Detect which cell encompasses the target text, then output its [x, y] center coordinate. 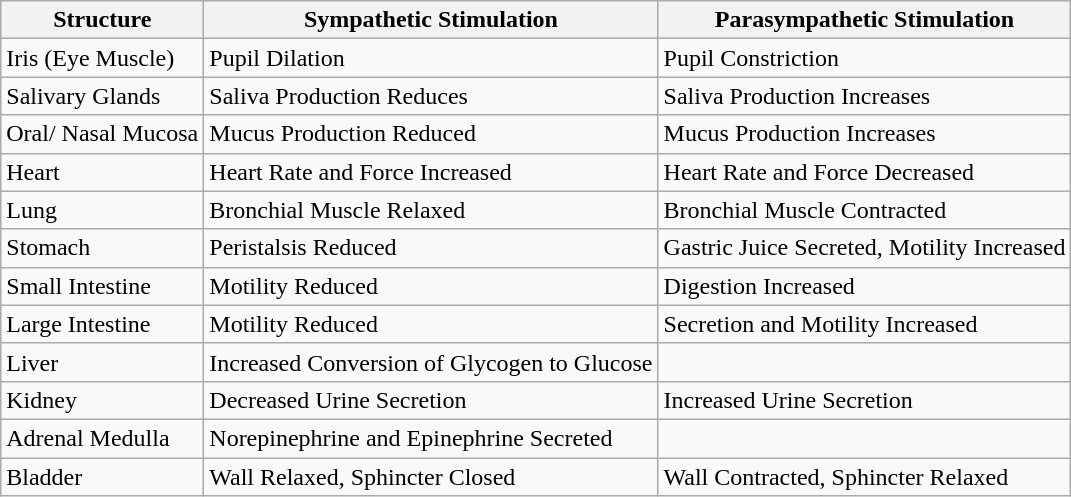
Saliva Production Increases [864, 96]
Saliva Production Reduces [431, 96]
Parasympathetic Stimulation [864, 20]
Iris (Eye Muscle) [102, 58]
Gastric Juice Secreted, Motility Increased [864, 248]
Decreased Urine Secretion [431, 400]
Norepinephrine and Epinephrine Secreted [431, 438]
Stomach [102, 248]
Peristalsis Reduced [431, 248]
Structure [102, 20]
Small Intestine [102, 286]
Heart Rate and Force Increased [431, 172]
Liver [102, 362]
Pupil Dilation [431, 58]
Bladder [102, 477]
Pupil Constriction [864, 58]
Oral/ Nasal Mucosa [102, 134]
Wall Relaxed, Sphincter Closed [431, 477]
Increased Conversion of Glycogen to Glucose [431, 362]
Adrenal Medulla [102, 438]
Secretion and Motility Increased [864, 324]
Increased Urine Secretion [864, 400]
Bronchial Muscle Relaxed [431, 210]
Heart [102, 172]
Mucus Production Reduced [431, 134]
Bronchial Muscle Contracted [864, 210]
Mucus Production Increases [864, 134]
Wall Contracted, Sphincter Relaxed [864, 477]
Digestion Increased [864, 286]
Lung [102, 210]
Heart Rate and Force Decreased [864, 172]
Sympathetic Stimulation [431, 20]
Kidney [102, 400]
Large Intestine [102, 324]
Salivary Glands [102, 96]
